From the cell containing the given text, extract its center point as [x, y] coordinate. 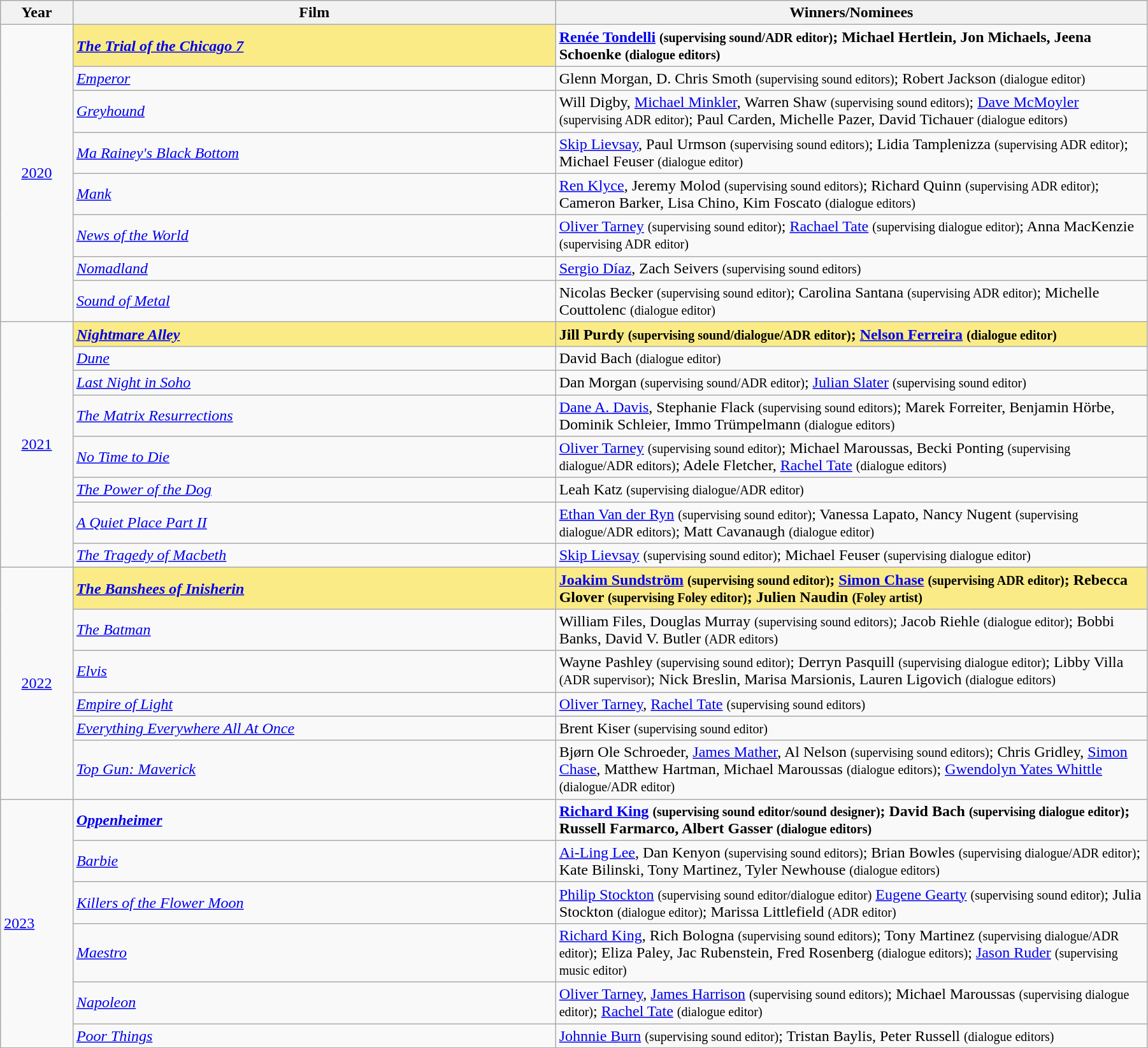
Oliver Tarney, Rachel Tate (supervising sound editors) [851, 704]
Top Gun: Maverick [314, 770]
Nomadland [314, 268]
Year [37, 13]
David Bach (dialogue editor) [851, 358]
Sound of Metal [314, 301]
Maestro [314, 952]
Barbie [314, 861]
Killers of the Flower Moon [314, 902]
Emperor [314, 78]
Nightmare Alley [314, 334]
Renée Tondelli (supervising sound/ADR editor); Michael Hertlein, Jon Michaels, Jeena Schoenke (dialogue editors) [851, 46]
The Tragedy of Macbeth [314, 556]
Oppenheimer [314, 819]
Ma Rainey's Black Bottom [314, 153]
Napoleon [314, 1003]
Everything Everywhere All At Once [314, 728]
Brent Kiser (supervising sound editor) [851, 728]
Skip Lievsay, Paul Urmson (supervising sound editors); Lidia Tamplenizza (supervising ADR editor); Michael Feuser (dialogue editor) [851, 153]
2020 [37, 173]
No Time to Die [314, 457]
2023 [37, 923]
Film [314, 13]
Johnnie Burn (supervising sound editor); Tristan Baylis, Peter Russell (dialogue editors) [851, 1035]
Greyhound [314, 111]
News of the World [314, 236]
Nicolas Becker (supervising sound editor); Carolina Santana (supervising ADR editor); Michelle Couttolenc (dialogue editor) [851, 301]
2022 [37, 683]
Dune [314, 358]
Jill Purdy (supervising sound/dialogue/ADR editor); Nelson Ferreira (dialogue editor) [851, 334]
The Matrix Resurrections [314, 415]
Poor Things [314, 1035]
Richard King (supervising sound editor/sound designer); David Bach (supervising dialogue editor); Russell Farmarco, Albert Gasser (dialogue editors) [851, 819]
The Batman [314, 629]
A Quiet Place Part II [314, 522]
Elvis [314, 671]
William Files, Douglas Murray (supervising sound editors); Jacob Riehle (dialogue editor); Bobbi Banks, David V. Butler (ADR editors) [851, 629]
Oliver Tarney (supervising sound editor); Rachael Tate (supervising dialogue editor); Anna MacKenzie (supervising ADR editor) [851, 236]
The Trial of the Chicago 7 [314, 46]
Dane A. Davis, Stephanie Flack (supervising sound editors); Marek Forreiter, Benjamin Hörbe, Dominik Schleier, Immo Trümpelmann (dialogue editors) [851, 415]
Empire of Light [314, 704]
Ethan Van der Ryn (supervising sound editor); Vanessa Lapato, Nancy Nugent (supervising dialogue/ADR editors); Matt Cavanaugh (dialogue editor) [851, 522]
Oliver Tarney, James Harrison (supervising sound editors); Michael Maroussas (supervising dialogue editor); Rachel Tate (dialogue editor) [851, 1003]
Skip Lievsay (supervising sound editor); Michael Feuser (supervising dialogue editor) [851, 556]
The Power of the Dog [314, 490]
Sergio Díaz, Zach Seivers (supervising sound editors) [851, 268]
Dan Morgan (supervising sound/ADR editor); Julian Slater (supervising sound editor) [851, 382]
The Banshees of Inisherin [314, 589]
Leah Katz (supervising dialogue/ADR editor) [851, 490]
Glenn Morgan, D. Chris Smoth (supervising sound editors); Robert Jackson (dialogue editor) [851, 78]
Mank [314, 194]
Last Night in Soho [314, 382]
2021 [37, 445]
Winners/Nominees [851, 13]
